From the cell containing the given text, extract its center point as (x, y) coordinate. 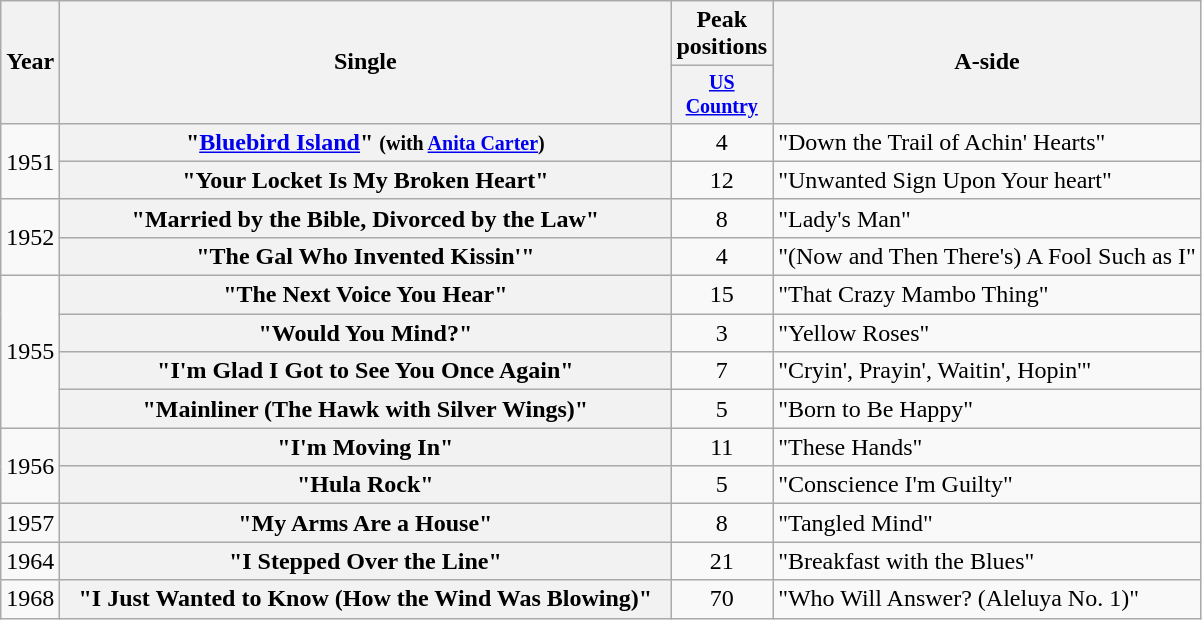
"Tangled Mind" (988, 523)
"Lady's Man" (988, 218)
"The Gal Who Invented Kissin'" (366, 256)
"My Arms Are a House" (366, 523)
Year (30, 62)
Peakpositions (722, 34)
1968 (30, 599)
"Hula Rock" (366, 485)
21 (722, 561)
A-side (988, 62)
"Yellow Roses" (988, 333)
"I Just Wanted to Know (How the Wind Was Blowing)" (366, 599)
US Country (722, 94)
"Mainliner (The Hawk with Silver Wings)" (366, 409)
"These Hands" (988, 447)
"Born to Be Happy" (988, 409)
"Your Locket Is My Broken Heart" (366, 180)
"Married by the Bible, Divorced by the Law" (366, 218)
3 (722, 333)
1964 (30, 561)
"Conscience I'm Guilty" (988, 485)
"I'm Glad I Got to See You Once Again" (366, 371)
"Would You Mind?" (366, 333)
"I'm Moving In" (366, 447)
"Unwanted Sign Upon Your heart" (988, 180)
12 (722, 180)
"Breakfast with the Blues" (988, 561)
7 (722, 371)
Single (366, 62)
15 (722, 295)
"Who Will Answer? (Aleluya No. 1)" (988, 599)
"The Next Voice You Hear" (366, 295)
1956 (30, 466)
"Cryin', Prayin', Waitin', Hopin'" (988, 371)
11 (722, 447)
"(Now and Then There's) A Fool Such as I" (988, 256)
1955 (30, 352)
"I Stepped Over the Line" (366, 561)
1957 (30, 523)
1952 (30, 237)
1951 (30, 161)
"Bluebird Island" (with Anita Carter) (366, 142)
"Down the Trail of Achin' Hearts" (988, 142)
"That Crazy Mambo Thing" (988, 295)
70 (722, 599)
